Find where the given text appears and provide that cell's center as [X, Y] coordinate. 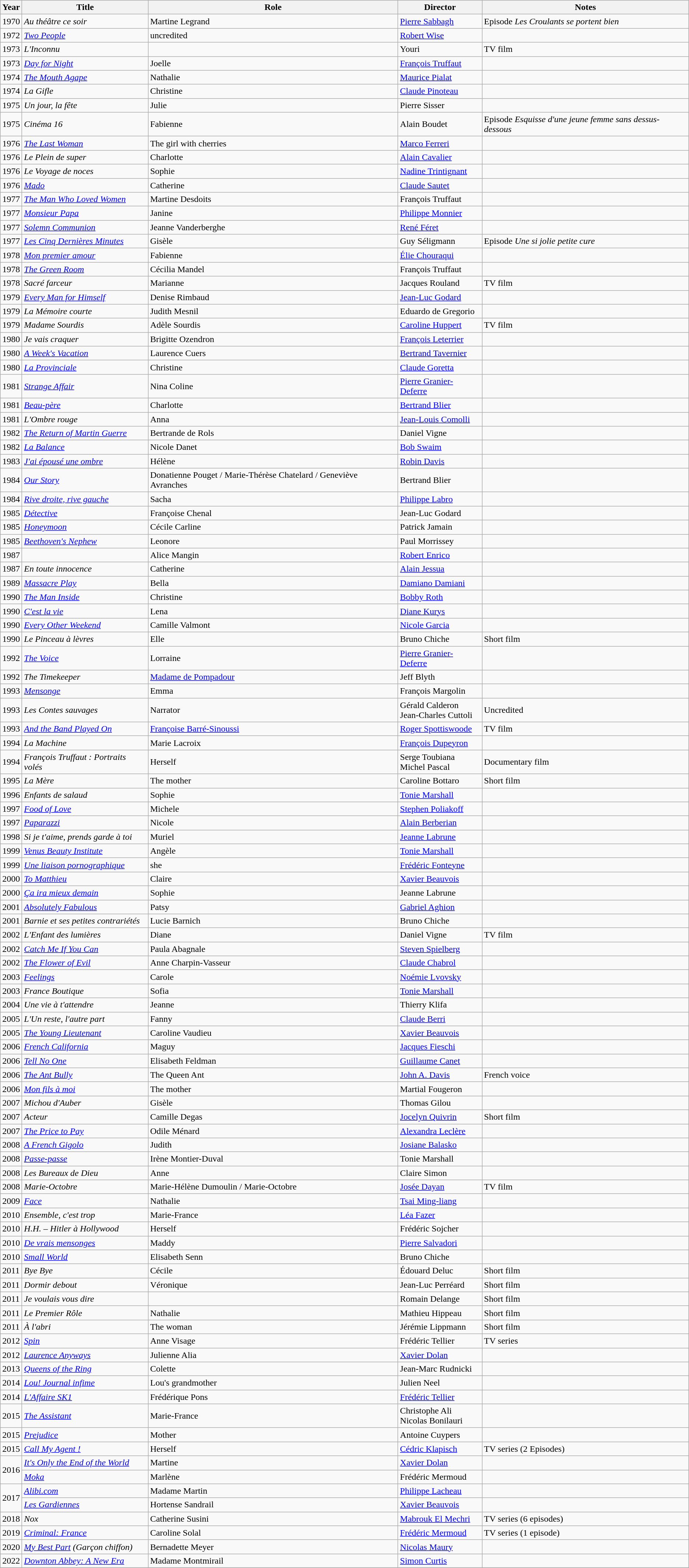
Pierre Sabbagh [440, 21]
L'Inconnu [85, 49]
Anne Charpin-Vasseur [273, 963]
Diane [273, 935]
Claude Berri [440, 1019]
The Mouth Agape [85, 77]
Janine [273, 213]
Marie-Hélène Dumoulin / Marie-Octobre [273, 1187]
Paula Abagnale [273, 949]
Mensonge [85, 691]
Episode Les Croulants se portent bien [586, 21]
A Week's Vacation [85, 353]
Nina Coline [273, 386]
2009 [11, 1201]
2017 [11, 1498]
Julie [273, 105]
Judith Mesnil [273, 311]
Face [85, 1201]
Monsieur Papa [85, 213]
French California [85, 1047]
Philippe Monnier [440, 213]
J'ai épousé une ombre [85, 461]
Élie Chouraqui [440, 255]
Acteur [85, 1117]
The Green Room [85, 269]
Leonore [273, 541]
René Féret [440, 227]
Pierre Sisser [440, 105]
Adèle Sourdis [273, 325]
Martine [273, 1463]
The Young Lieutenant [85, 1033]
Rive droite, rive gauche [85, 499]
Nadine Trintignant [440, 171]
Nicolas Maury [440, 1547]
Downton Abbey: A New Era [85, 1561]
Claude Goretta [440, 367]
Lucie Barnich [273, 921]
Alain Berberian [440, 823]
Uncredited [586, 710]
Mabrouk El Mechri [440, 1519]
Pierre Salvadori [440, 1243]
Jean-Luc Perréard [440, 1285]
Small World [85, 1257]
Claude Chabrol [440, 963]
Martine Legrand [273, 21]
Maddy [273, 1243]
Angèle [273, 851]
Damiano Damiani [440, 583]
Madame Martin [273, 1491]
Venus Beauty Institute [85, 851]
1972 [11, 35]
Je voulais vous dire [85, 1299]
It's Only the End of the World [85, 1463]
Emma [273, 691]
Patrick Jamain [440, 527]
And the Band Played On [85, 729]
2013 [11, 1369]
La Mémoire courte [85, 311]
My Best Part (Garçon chiffon) [85, 1547]
2016 [11, 1470]
Mathieu Hippeau [440, 1313]
Feelings [85, 977]
Jacques Rouland [440, 283]
À l'abri [85, 1327]
Sacré farceur [85, 283]
Denise Rimbaud [273, 297]
Barnie et ses petites contrariétés [85, 921]
The Ant Bully [85, 1075]
Year [11, 7]
Criminal: France [85, 1533]
uncredited [273, 35]
The Assistant [85, 1416]
Moka [85, 1477]
Day for Night [85, 63]
French voice [586, 1075]
Bernadette Meyer [273, 1547]
Détective [85, 513]
La Balance [85, 447]
Laurence Anyways [85, 1355]
Une vie à t'attendre [85, 1005]
Alain Cavalier [440, 157]
Claude Sautet [440, 185]
TV series (1 episode) [586, 1533]
Jean-Marc Rudnicki [440, 1369]
The Last Woman [85, 143]
John A. Davis [440, 1075]
Alexandra Leclère [440, 1131]
Michele [273, 809]
Passe-passe [85, 1159]
Christophe AliNicolas Bonilauri [440, 1416]
Colette [273, 1369]
L'Un reste, l'autre part [85, 1019]
Mother [273, 1435]
Alain Jessua [440, 569]
Madame Montmirail [273, 1561]
The Price to Pay [85, 1131]
Patsy [273, 907]
Honeymoon [85, 527]
Elle [273, 639]
Simon Curtis [440, 1561]
The Flower of Evil [85, 963]
Anne Visage [273, 1341]
Title [85, 7]
La Mère [85, 781]
Serge ToubianaMichel Pascal [440, 762]
Marlène [273, 1477]
Anna [273, 419]
1996 [11, 795]
Marie Lacroix [273, 743]
Robin Davis [440, 461]
Nicole Danet [273, 447]
Food of Love [85, 809]
Alice Mangin [273, 555]
Lena [273, 611]
Call My Agent ! [85, 1449]
Strange Affair [85, 386]
Director [440, 7]
Solemn Communion [85, 227]
Jocelyn Quivrin [440, 1117]
Prejudice [85, 1435]
Le Plein de super [85, 157]
La Gifle [85, 91]
Tell No One [85, 1061]
Marco Ferreri [440, 143]
Jacques Fieschi [440, 1047]
Jeff Blyth [440, 677]
Robert Enrico [440, 555]
Le Voyage de noces [85, 171]
Steven Spielberg [440, 949]
Nox [85, 1519]
Jeanne Vanderberghe [273, 227]
Je vais craquer [85, 339]
Odile Ménard [273, 1131]
Guillaume Canet [440, 1061]
Youri [440, 49]
Claire Simon [440, 1173]
Sofia [273, 991]
TV series (2 Episodes) [586, 1449]
L'Affaire SK1 [85, 1397]
Marie-Octobre [85, 1187]
Queens of the Ring [85, 1369]
Ensemble, c'est trop [85, 1215]
De vrais mensonges [85, 1243]
L'Enfant des lumières [85, 935]
Paul Morrissey [440, 541]
Alain Boudet [440, 124]
Au théâtre ce soir [85, 21]
Anne [273, 1173]
Frédéric Sojcher [440, 1229]
Every Other Weekend [85, 625]
Fanny [273, 1019]
Narrator [273, 710]
Les Cinq Dernières Minutes [85, 241]
Françoise Chenal [273, 513]
Martine Desdoits [273, 199]
Maguy [273, 1047]
Léa Fazer [440, 1215]
Mado [85, 185]
Les Contes sauvages [85, 710]
Françoise Barré-Sinoussi [273, 729]
Guy Séligmann [440, 241]
Cécilia Mandel [273, 269]
To Matthieu [85, 879]
Hélène [273, 461]
Mon premier amour [85, 255]
Bella [273, 583]
Irène Montier-Duval [273, 1159]
Sacha [273, 499]
Jérémie Lippmann [440, 1327]
Romain Delange [440, 1299]
Claire [273, 879]
Frédéric Fonteyne [440, 865]
The Man Inside [85, 597]
Absolutely Fabulous [85, 907]
Lou! Journal infime [85, 1383]
Josiane Balasko [440, 1145]
Muriel [273, 837]
Tsai Ming-liang [440, 1201]
En toute innocence [85, 569]
Notes [586, 7]
François Truffaut : Portraits volés [85, 762]
Cédric Klapisch [440, 1449]
La Machine [85, 743]
Judith [273, 1145]
Nicole [273, 823]
Nicole Garcia [440, 625]
Jean-Louis Comolli [440, 419]
Les Gardiennes [85, 1505]
Ça ira mieux demain [85, 893]
Gabriel Aghion [440, 907]
Martial Fougeron [440, 1089]
Catherine Susini [273, 1519]
Bertrande de Rols [273, 433]
Philippe Labro [440, 499]
Carole [273, 977]
Dormir debout [85, 1285]
Cinéma 16 [85, 124]
Elisabeth Senn [273, 1257]
Caroline Bottaro [440, 781]
François Margolin [440, 691]
Thomas Gilou [440, 1103]
Les Bureaux de Dieu [85, 1173]
Le Premier Rôle [85, 1313]
Un jour, la fête [85, 105]
Jeanne [273, 1005]
Gérald CalderonJean-Charles Cuttoli [440, 710]
La Provinciale [85, 367]
The Man Who Loved Women [85, 199]
Beethoven's Nephew [85, 541]
Documentary film [586, 762]
Camille Degas [273, 1117]
L'Ombre rouge [85, 419]
Joelle [273, 63]
Laurence Cuers [273, 353]
Caroline Solal [273, 1533]
Bob Swaim [440, 447]
Antoine Cuypers [440, 1435]
Marianne [273, 283]
Une liaison pornographique [85, 865]
2020 [11, 1547]
Elisabeth Feldman [273, 1061]
Paparazzi [85, 823]
Cécile [273, 1271]
Michou d'Auber [85, 1103]
Caroline Vaudieu [273, 1033]
Julienne Alia [273, 1355]
Robert Wise [440, 35]
Episode Une si jolie petite cure [586, 241]
Mon fils à moi [85, 1089]
TV series (6 episodes) [586, 1519]
Eduardo de Gregorio [440, 311]
Enfants de salaud [85, 795]
Édouard Deluc [440, 1271]
she [273, 865]
1995 [11, 781]
Maurice Pialat [440, 77]
A French Gigolo [85, 1145]
1983 [11, 461]
2022 [11, 1561]
Frédérique Pons [273, 1397]
The Timekeeper [85, 677]
1970 [11, 21]
Noémie Lvovsky [440, 977]
Si je t'aime, prends garde à toi [85, 837]
H.H. – Hitler à Hollywood [85, 1229]
Madame de Pompadour [273, 677]
The woman [273, 1327]
The Queen Ant [273, 1075]
2004 [11, 1005]
Brigitte Ozendron [273, 339]
C'est la vie [85, 611]
Diane Kurys [440, 611]
Josée Dayan [440, 1187]
Spin [85, 1341]
Bye Bye [85, 1271]
Roger Spottiswoode [440, 729]
Stephen Poliakoff [440, 809]
France Boutique [85, 991]
Véronique [273, 1285]
Caroline Huppert [440, 325]
Two People [85, 35]
1998 [11, 837]
Lou's grandmother [273, 1383]
TV series [586, 1341]
François Dupeyron [440, 743]
Catch Me If You Can [85, 949]
1989 [11, 583]
Every Man for Himself [85, 297]
Alibi.com [85, 1491]
Julien Neel [440, 1383]
Claude Pinoteau [440, 91]
Our Story [85, 480]
The girl with cherries [273, 143]
Bobby Roth [440, 597]
Role [273, 7]
Donatienne Pouget / Marie-Thérèse Chatelard / Geneviève Avranches [273, 480]
The Return of Martin Guerre [85, 433]
Hortense Sandrail [273, 1505]
Le Pinceau à lèvres [85, 639]
2019 [11, 1533]
Massacre Play [85, 583]
Beau-père [85, 405]
Lorraine [273, 658]
Madame Sourdis [85, 325]
Thierry Klifa [440, 1005]
The Voice [85, 658]
Cécile Carline [273, 527]
Camille Valmont [273, 625]
Philippe Lacheau [440, 1491]
François Leterrier [440, 339]
Episode Esquisse d'une jeune femme sans dessus-dessous [586, 124]
Bertrand Tavernier [440, 353]
2018 [11, 1519]
